From the cell containing the given text, extract its center point as (x, y) coordinate. 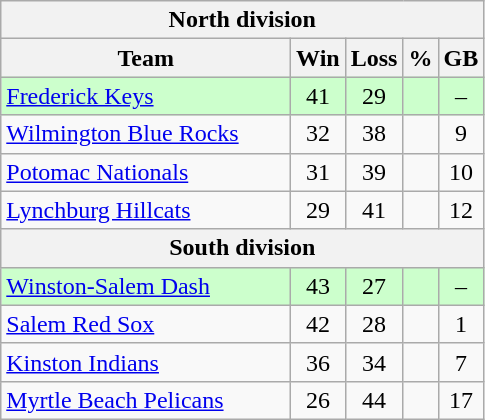
12 (461, 210)
1 (461, 324)
Team (146, 58)
% (420, 58)
Frederick Keys (146, 96)
Lynchburg Hillcats (146, 210)
17 (461, 400)
31 (318, 172)
42 (318, 324)
10 (461, 172)
27 (374, 286)
38 (374, 134)
GB (461, 58)
Salem Red Sox (146, 324)
28 (374, 324)
Potomac Nationals (146, 172)
Winston-Salem Dash (146, 286)
43 (318, 286)
34 (374, 362)
Loss (374, 58)
North division (242, 20)
Wilmington Blue Rocks (146, 134)
Myrtle Beach Pelicans (146, 400)
44 (374, 400)
9 (461, 134)
39 (374, 172)
26 (318, 400)
7 (461, 362)
Win (318, 58)
Kinston Indians (146, 362)
36 (318, 362)
South division (242, 248)
32 (318, 134)
